Scan for the cell matching the given text and deliver its [X, Y] coordinate at center. 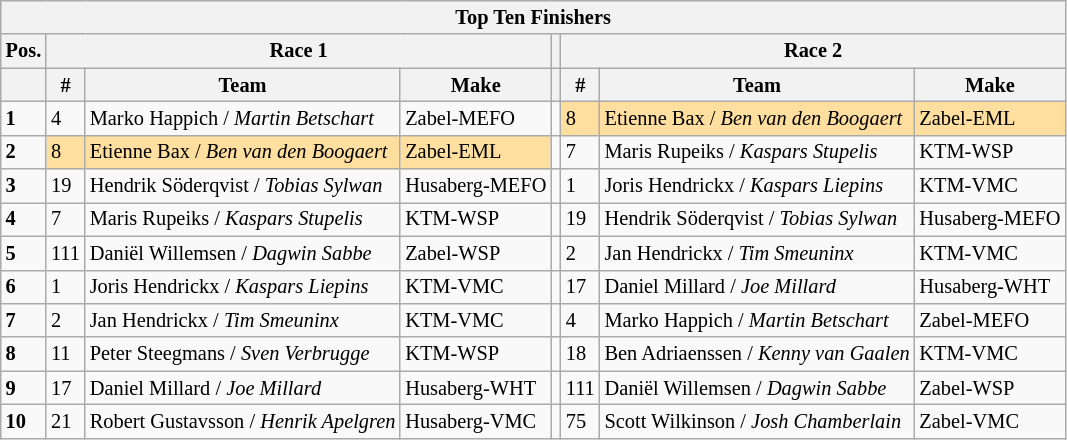
10 [24, 421]
Robert Gustavsson / Henrik Apelgren [242, 421]
75 [580, 421]
Pos. [24, 51]
5 [24, 253]
Peter Steegmans / Sven Verbrugge [242, 354]
9 [24, 388]
21 [66, 421]
Top Ten Finishers [534, 17]
Ben Adriaenssen / Kenny van Gaalen [758, 354]
Race 1 [298, 51]
Zabel-VMC [990, 421]
3 [24, 186]
18 [580, 354]
11 [66, 354]
Scott Wilkinson / Josh Chamberlain [758, 421]
6 [24, 287]
Race 2 [813, 51]
Husaberg-VMC [476, 421]
